Provide the [x, y] coordinate of the cell's center where the given text is located.  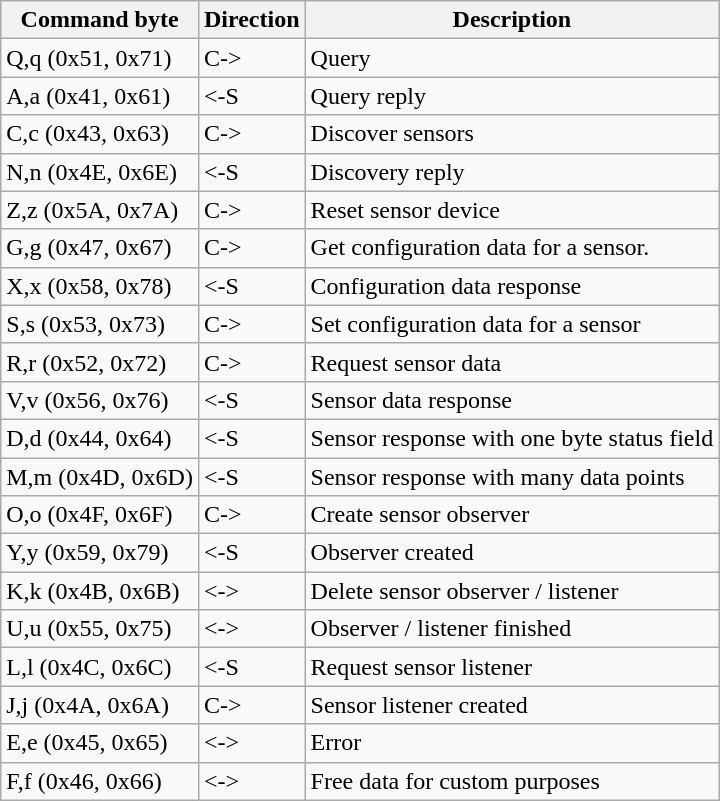
A,a (0x41, 0x61) [100, 96]
R,r (0x52, 0x72) [100, 362]
Discover sensors [512, 134]
U,u (0x55, 0x75) [100, 629]
Q,q (0x51, 0x71) [100, 58]
C,c (0x43, 0x63) [100, 134]
Z,z (0x5A, 0x7A) [100, 210]
Direction [252, 20]
Free data for custom purposes [512, 781]
Discovery reply [512, 172]
Set configuration data for a sensor [512, 324]
Command byte [100, 20]
X,x (0x58, 0x78) [100, 286]
S,s (0x53, 0x73) [100, 324]
G,g (0x47, 0x67) [100, 248]
M,m (0x4D, 0x6D) [100, 477]
Request sensor listener [512, 667]
Description [512, 20]
Reset sensor device [512, 210]
J,j (0x4A, 0x6A) [100, 705]
Sensor response with many data points [512, 477]
Sensor listener created [512, 705]
K,k (0x4B, 0x6B) [100, 591]
Sensor data response [512, 400]
Get configuration data for a sensor. [512, 248]
N,n (0x4E, 0x6E) [100, 172]
Observer / listener finished [512, 629]
Configuration data response [512, 286]
Create sensor observer [512, 515]
D,d (0x44, 0x64) [100, 438]
Delete sensor observer / listener [512, 591]
Query [512, 58]
E,e (0x45, 0x65) [100, 743]
Sensor response with one byte status field [512, 438]
Query reply [512, 96]
Y,y (0x59, 0x79) [100, 553]
Request sensor data [512, 362]
V,v (0x56, 0x76) [100, 400]
Error [512, 743]
O,o (0x4F, 0x6F) [100, 515]
Observer created [512, 553]
F,f (0x46, 0x66) [100, 781]
L,l (0x4C, 0x6C) [100, 667]
